Output the [x, y] coordinate of the center of the cell containing the given text.  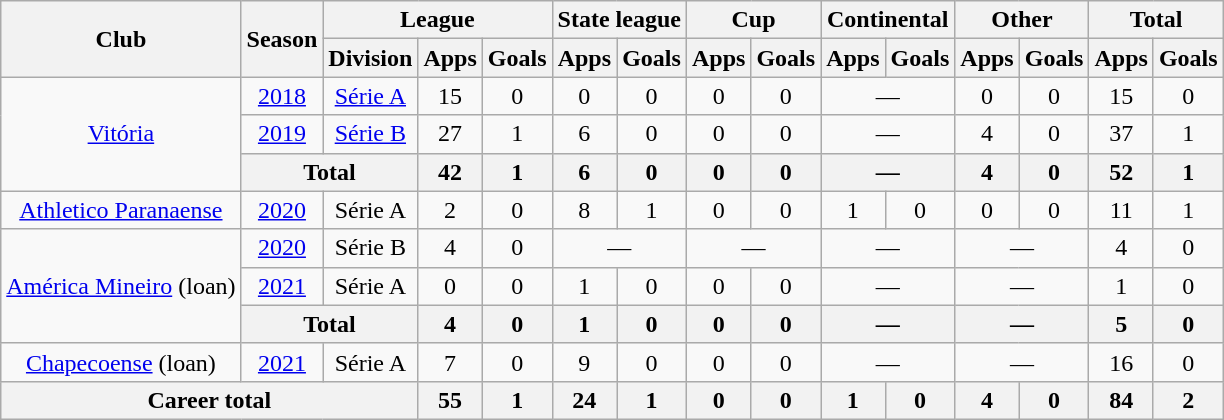
27 [450, 134]
16 [1121, 362]
7 [450, 362]
84 [1121, 400]
Club [121, 39]
24 [584, 400]
8 [584, 210]
América Mineiro (loan) [121, 286]
Continental [888, 20]
Career total [210, 400]
State league [619, 20]
Vitória [121, 134]
Chapecoense (loan) [121, 362]
Division [370, 58]
11 [1121, 210]
37 [1121, 134]
Athletico Paranaense [121, 210]
2018 [282, 96]
2019 [282, 134]
Season [282, 39]
League [438, 20]
52 [1121, 172]
9 [584, 362]
Other [1022, 20]
42 [450, 172]
5 [1121, 324]
Cup [753, 20]
55 [450, 400]
